Output the (X, Y) coordinate of the center of the cell containing the given text.  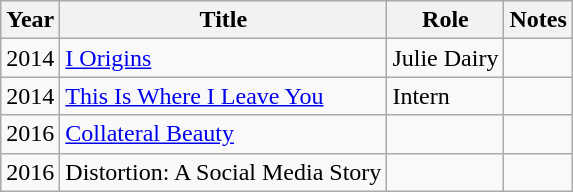
Julie Dairy (446, 58)
Year (30, 20)
Role (446, 20)
This Is Where I Leave You (224, 96)
Distortion: A Social Media Story (224, 172)
Collateral Beauty (224, 134)
I Origins (224, 58)
Notes (538, 20)
Title (224, 20)
Intern (446, 96)
